For the text-containing cell, return its midpoint in (x, y) coordinate format. 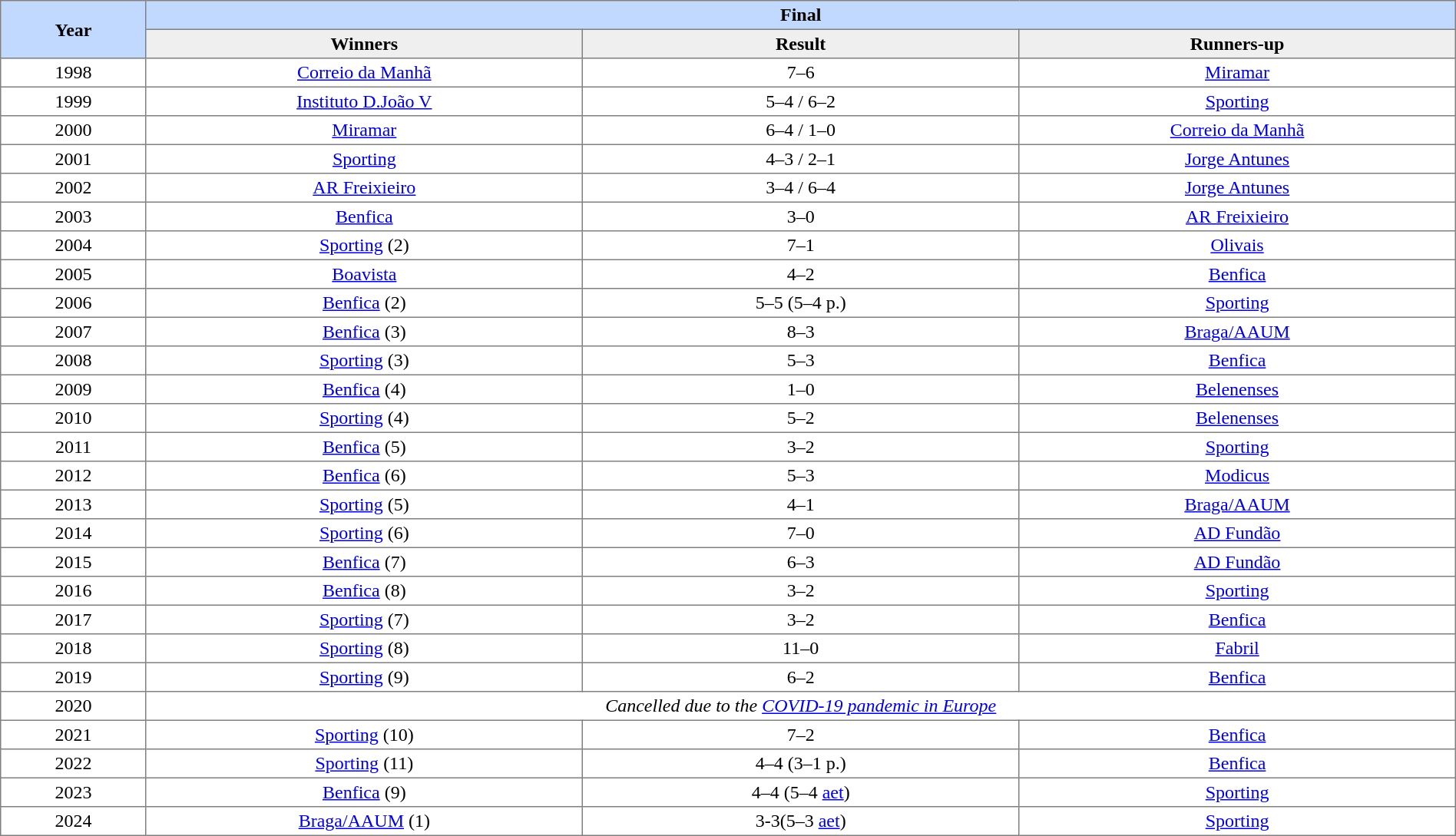
2010 (74, 418)
Benfica (4) (364, 389)
Sporting (9) (364, 677)
2018 (74, 649)
7–2 (801, 735)
1999 (74, 101)
4–3 / 2–1 (801, 159)
2014 (74, 534)
Runners-up (1237, 44)
2024 (74, 821)
Sporting (11) (364, 764)
Benfica (7) (364, 562)
1–0 (801, 389)
Sporting (10) (364, 735)
2021 (74, 735)
Sporting (7) (364, 620)
2001 (74, 159)
Benfica (5) (364, 447)
4–1 (801, 504)
3–0 (801, 216)
2008 (74, 361)
Sporting (5) (364, 504)
2015 (74, 562)
Final (800, 15)
Olivais (1237, 246)
6–2 (801, 677)
2012 (74, 476)
Sporting (3) (364, 361)
6–4 / 1–0 (801, 131)
Sporting (6) (364, 534)
2002 (74, 188)
3-3(5–3 aet) (801, 821)
2009 (74, 389)
Sporting (4) (364, 418)
Result (801, 44)
Boavista (364, 274)
2011 (74, 447)
4–4 (3–1 p.) (801, 764)
1998 (74, 73)
Benfica (9) (364, 792)
4–2 (801, 274)
5–4 / 6–2 (801, 101)
6–3 (801, 562)
7–1 (801, 246)
2020 (74, 706)
11–0 (801, 649)
2016 (74, 591)
2006 (74, 303)
2003 (74, 216)
Benfica (8) (364, 591)
4–4 (5–4 aet) (801, 792)
Fabril (1237, 649)
Benfica (3) (364, 332)
Modicus (1237, 476)
2013 (74, 504)
2005 (74, 274)
Benfica (2) (364, 303)
7–6 (801, 73)
2017 (74, 620)
8–3 (801, 332)
2023 (74, 792)
7–0 (801, 534)
Sporting (8) (364, 649)
5–5 (5–4 p.) (801, 303)
2007 (74, 332)
2004 (74, 246)
2000 (74, 131)
Sporting (2) (364, 246)
Benfica (6) (364, 476)
2019 (74, 677)
2022 (74, 764)
Winners (364, 44)
3–4 / 6–4 (801, 188)
Cancelled due to the COVID-19 pandemic in Europe (800, 706)
Year (74, 29)
Braga/AAUM (1) (364, 821)
5–2 (801, 418)
Instituto D.João V (364, 101)
